Capture the cell that displays the provided text and extract its (X, Y) central coordinate. 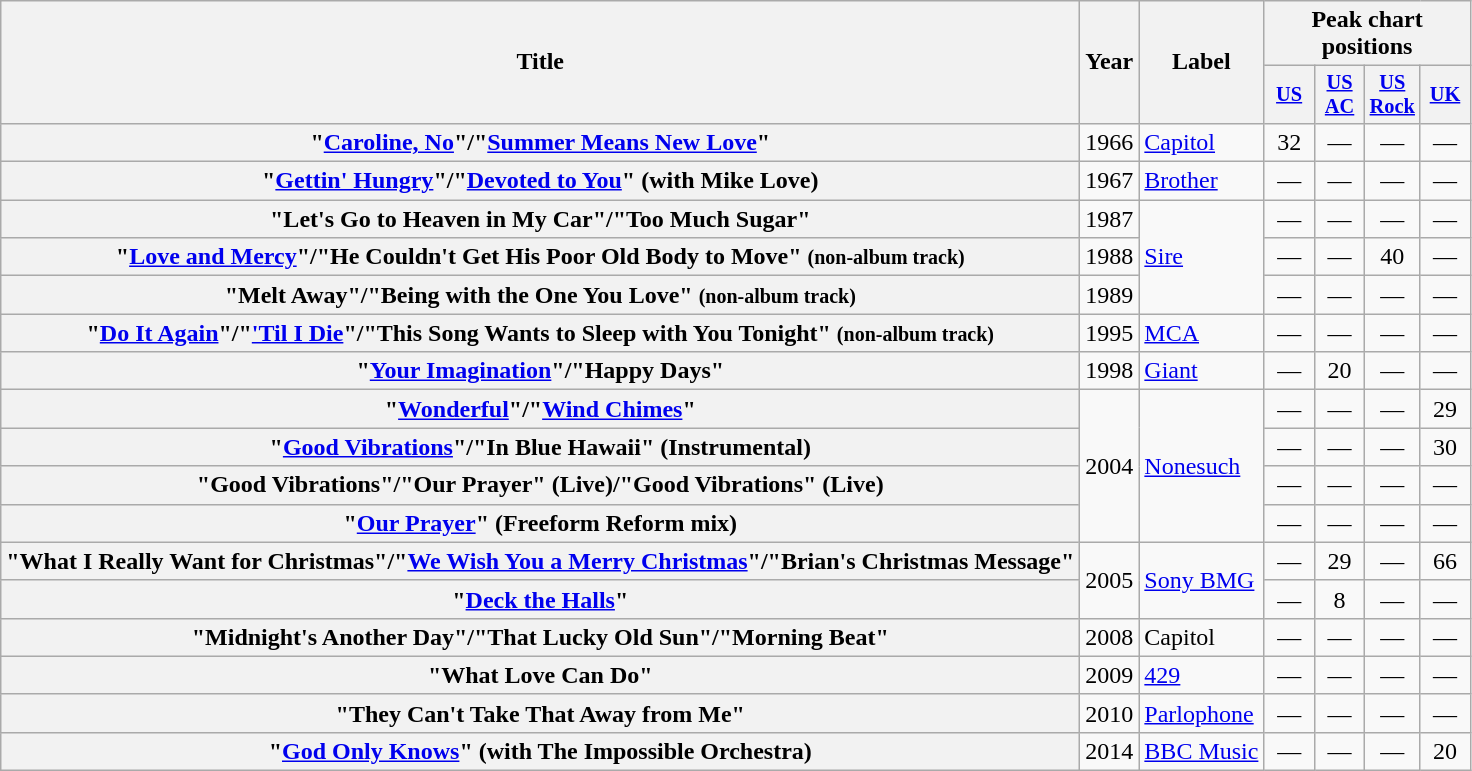
US Rock (1392, 95)
"Love and Mercy"/"He Couldn't Get His Poor Old Body to Move" (non-album track) (540, 257)
Sire (1202, 257)
2014 (1110, 751)
US AC (1339, 95)
Parlophone (1202, 713)
UK (1445, 95)
Year (1110, 62)
"Gettin' Hungry"/"Devoted to You" (with Mike Love) (540, 181)
1988 (1110, 257)
429 (1202, 675)
1967 (1110, 181)
"Deck the Halls" (540, 599)
"What Love Can Do" (540, 675)
Giant (1202, 371)
32 (1289, 142)
MCA (1202, 333)
1995 (1110, 333)
"Good Vibrations"/"In Blue Hawaii" (Instrumental) (540, 447)
8 (1339, 599)
"What I Really Want for Christmas"/"We Wish You a Merry Christmas"/"Brian's Christmas Message" (540, 561)
1998 (1110, 371)
"Good Vibrations"/"Our Prayer" (Live)/"Good Vibrations" (Live) (540, 485)
66 (1445, 561)
1966 (1110, 142)
2004 (1110, 466)
"Melt Away"/"Being with the One You Love" (non-album track) (540, 295)
2009 (1110, 675)
1987 (1110, 219)
"Wonderful"/"Wind Chimes" (540, 409)
Sony BMG (1202, 580)
2008 (1110, 637)
40 (1392, 257)
Label (1202, 62)
"They Can't Take That Away from Me" (540, 713)
2005 (1110, 580)
"Caroline, No"/"Summer Means New Love" (540, 142)
"Let's Go to Heaven in My Car"/"Too Much Sugar" (540, 219)
"God Only Knows" (with The Impossible Orchestra) (540, 751)
1989 (1110, 295)
Peak chart positions (1367, 34)
"Our Prayer" (Freeform Reform mix) (540, 523)
Title (540, 62)
"Your Imagination"/"Happy Days" (540, 371)
2010 (1110, 713)
"Midnight's Another Day"/"That Lucky Old Sun"/"Morning Beat" (540, 637)
Nonesuch (1202, 466)
Brother (1202, 181)
BBC Music (1202, 751)
"Do It Again"/"'Til I Die"/"This Song Wants to Sleep with You Tonight" (non-album track) (540, 333)
30 (1445, 447)
US (1289, 95)
